Detect which cell encompasses the target text, then output its (X, Y) center coordinate. 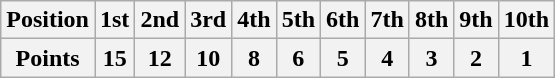
3rd (208, 20)
7th (387, 20)
Points (48, 58)
4th (254, 20)
6 (298, 58)
15 (114, 58)
3 (431, 58)
1st (114, 20)
1 (526, 58)
5th (298, 20)
6th (343, 20)
4 (387, 58)
2 (476, 58)
Position (48, 20)
5 (343, 58)
10 (208, 58)
8 (254, 58)
12 (160, 58)
10th (526, 20)
9th (476, 20)
2nd (160, 20)
8th (431, 20)
